Provide the [x, y] coordinate of the cell's center where the given text is located.  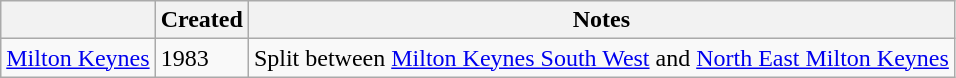
1983 [202, 58]
Notes [601, 20]
Milton Keynes [78, 58]
Created [202, 20]
Split between Milton Keynes South West and North East Milton Keynes [601, 58]
